Search for the cell housing the specified text and yield its (x, y) center coordinate. 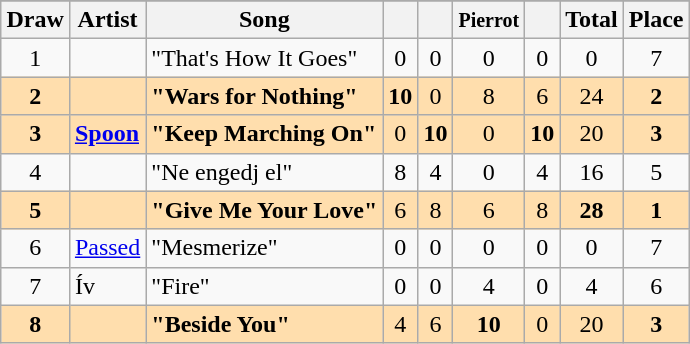
Pierrot (489, 20)
Place (656, 20)
"Fire" (264, 286)
Draw (35, 20)
"Beside You" (264, 324)
24 (592, 96)
"Mesmerize" (264, 248)
Song (264, 20)
"Give Me Your Love" (264, 210)
Spoon (107, 134)
"Keep Marching On" (264, 134)
Ív (107, 286)
Total (592, 20)
Artist (107, 20)
"Wars for Nothing" (264, 96)
16 (592, 172)
"Ne engedj el" (264, 172)
Passed (107, 248)
28 (592, 210)
"That's How It Goes" (264, 58)
